Identify which cell holds the provided text, then report its [x, y] central coordinate. 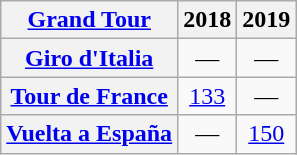
Giro d'Italia [90, 58]
2019 [266, 20]
Vuelta a España [90, 134]
2018 [208, 20]
Tour de France [90, 96]
Grand Tour [90, 20]
150 [266, 134]
133 [208, 96]
